Search for the cell housing the specified text and yield its (X, Y) center coordinate. 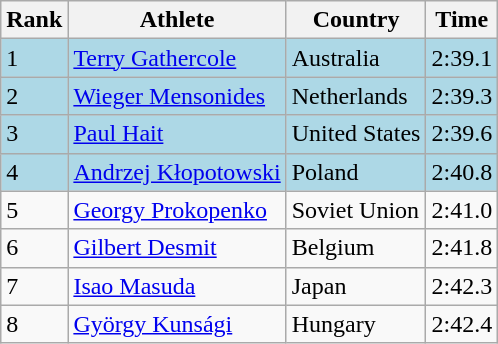
8 (34, 324)
Isao Masuda (177, 286)
2:41.8 (462, 248)
Paul Hait (177, 134)
Poland (356, 172)
2 (34, 96)
Soviet Union (356, 210)
Andrzej Kłopotowski (177, 172)
2:39.3 (462, 96)
Georgy Prokopenko (177, 210)
2:39.6 (462, 134)
2:41.0 (462, 210)
4 (34, 172)
Australia (356, 58)
György Kunsági (177, 324)
2:42.3 (462, 286)
Terry Gathercole (177, 58)
7 (34, 286)
Rank (34, 20)
United States (356, 134)
2:40.8 (462, 172)
2:42.4 (462, 324)
2:39.1 (462, 58)
Athlete (177, 20)
Gilbert Desmit (177, 248)
3 (34, 134)
Hungary (356, 324)
5 (34, 210)
1 (34, 58)
6 (34, 248)
Japan (356, 286)
Netherlands (356, 96)
Wieger Mensonides (177, 96)
Time (462, 20)
Belgium (356, 248)
Country (356, 20)
